Find where the given text appears and provide that cell's center as [x, y] coordinate. 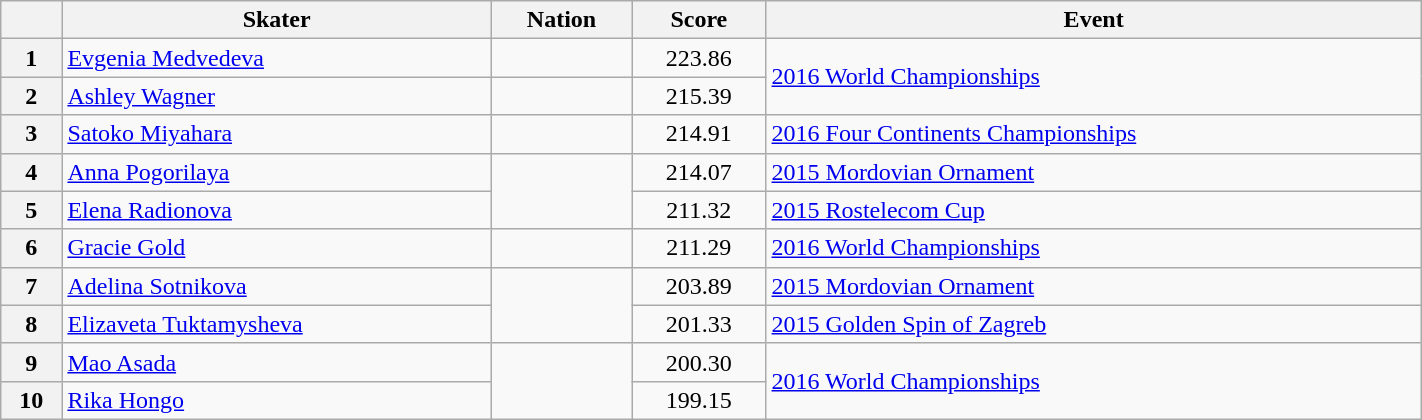
5 [32, 210]
7 [32, 286]
10 [32, 400]
201.33 [699, 324]
Mao Asada [277, 362]
8 [32, 324]
211.29 [699, 248]
3 [32, 134]
214.07 [699, 172]
2016 Four Continents Championships [1094, 134]
Elizaveta Tuktamysheva [277, 324]
Rika Hongo [277, 400]
Event [1094, 20]
Elena Radionova [277, 210]
203.89 [699, 286]
Evgenia Medvedeva [277, 58]
Ashley Wagner [277, 96]
Anna Pogorilaya [277, 172]
4 [32, 172]
2015 Rostelecom Cup [1094, 210]
215.39 [699, 96]
Satoko Miyahara [277, 134]
2015 Golden Spin of Zagreb [1094, 324]
199.15 [699, 400]
223.86 [699, 58]
211.32 [699, 210]
214.91 [699, 134]
Gracie Gold [277, 248]
Adelina Sotnikova [277, 286]
6 [32, 248]
Nation [561, 20]
2 [32, 96]
9 [32, 362]
200.30 [699, 362]
Score [699, 20]
Skater [277, 20]
1 [32, 58]
